Search for the cell housing the specified text and yield its (X, Y) center coordinate. 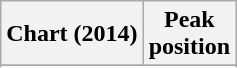
Peakposition (189, 34)
Chart (2014) (72, 34)
